Find where the given text appears and provide that cell's center as [x, y] coordinate. 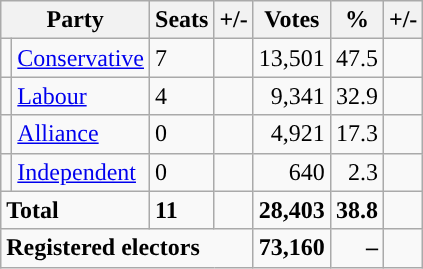
Conservative [81, 58]
Alliance [81, 134]
Total [76, 210]
640 [292, 172]
7 [182, 58]
2.3 [356, 172]
– [356, 248]
4 [182, 96]
9,341 [292, 96]
73,160 [292, 248]
47.5 [356, 58]
38.8 [356, 210]
17.3 [356, 134]
28,403 [292, 210]
Registered electors [128, 248]
% [356, 20]
4,921 [292, 134]
Votes [292, 20]
32.9 [356, 96]
Seats [182, 20]
Party [76, 20]
13,501 [292, 58]
11 [182, 210]
Independent [81, 172]
Labour [81, 96]
